Scan for the cell matching the given text and deliver its [X, Y] coordinate at center. 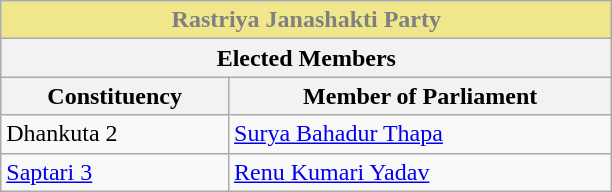
Constituency [115, 96]
Rastriya Janashakti Party [306, 20]
Elected Members [306, 58]
Saptari 3 [115, 172]
Dhankuta 2 [115, 134]
Member of Parliament [420, 96]
Surya Bahadur Thapa [420, 134]
Renu Kumari Yadav [420, 172]
